Find where the given text appears and provide that cell's center as (x, y) coordinate. 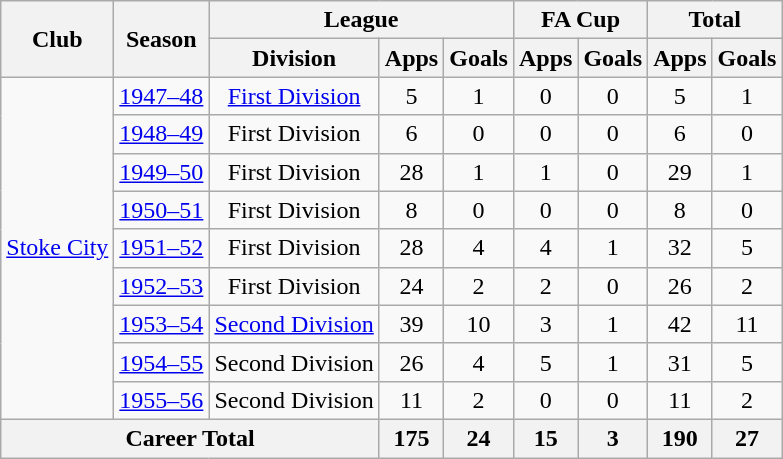
190 (680, 438)
Total (715, 20)
1949–50 (162, 172)
1948–49 (162, 134)
39 (411, 324)
42 (680, 324)
Career Total (190, 438)
1952–53 (162, 286)
Stoke City (58, 248)
FA Cup (580, 20)
32 (680, 248)
League (362, 20)
175 (411, 438)
15 (545, 438)
Club (58, 39)
1950–51 (162, 210)
1955–56 (162, 400)
Division (294, 58)
1954–55 (162, 362)
1953–54 (162, 324)
31 (680, 362)
1951–52 (162, 248)
10 (479, 324)
Season (162, 39)
27 (747, 438)
29 (680, 172)
1947–48 (162, 96)
